Return (x, y) of the center of cell containing provided text 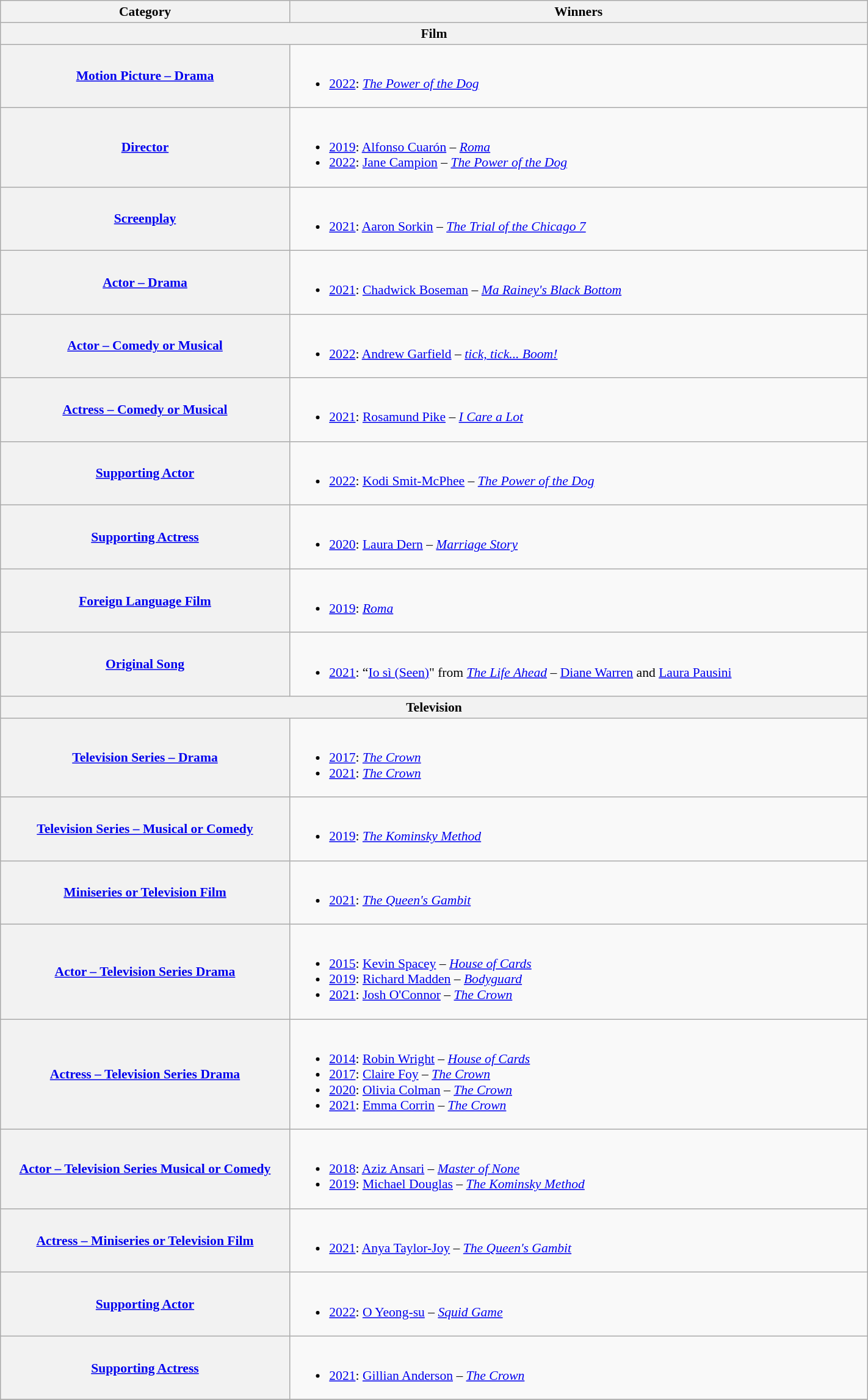
2020: Laura Dern – Marriage Story (579, 537)
Actor – Comedy or Musical (145, 346)
2022: Andrew Garfield – tick, tick... Boom! (579, 346)
Screenplay (145, 218)
Director (145, 148)
Winners (579, 12)
2021: Rosamund Pike – I Care a Lot (579, 410)
Film (434, 34)
2022: O Yeong-su – Squid Game (579, 1304)
2021: The Queen's Gambit (579, 893)
Television Series – Drama (145, 757)
2021: Chadwick Boseman – Ma Rainey's Black Bottom (579, 283)
2021: “Io sì (Seen)" from The Life Ahead – Diane Warren and Laura Pausini (579, 665)
Actor – Television Series Drama (145, 972)
Original Song (145, 665)
Category (145, 12)
2019: Roma (579, 601)
Television (434, 707)
2014: Robin Wright – House of Cards2017: Claire Foy – The Crown2020: Olivia Colman – The Crown2021: Emma Corrin – The Crown (579, 1074)
2021: Anya Taylor-Joy – The Queen's Gambit (579, 1241)
Foreign Language Film (145, 601)
2018: Aziz Ansari – Master of None2019: Michael Douglas – The Kominsky Method (579, 1169)
2019: The Kominsky Method (579, 829)
Actor – Television Series Musical or Comedy (145, 1169)
2022: The Power of the Dog (579, 76)
Actress – Comedy or Musical (145, 410)
Television Series – Musical or Comedy (145, 829)
Actress – Television Series Drama (145, 1074)
2022: Kodi Smit-McPhee – The Power of the Dog (579, 474)
2019: Alfonso Cuarón – Roma2022: Jane Campion – The Power of the Dog (579, 148)
Motion Picture – Drama (145, 76)
Actor – Drama (145, 283)
Actress – Miniseries or Television Film (145, 1241)
Miniseries or Television Film (145, 893)
2021: Gillian Anderson – The Crown (579, 1368)
2017: The Crown2021: The Crown (579, 757)
2015: Kevin Spacey – House of Cards2019: Richard Madden – Bodyguard2021: Josh O'Connor – The Crown (579, 972)
2021: Aaron Sorkin – The Trial of the Chicago 7 (579, 218)
